Pinpoint the cell where the given text exists, returning its (x, y) midpoint coordinate. 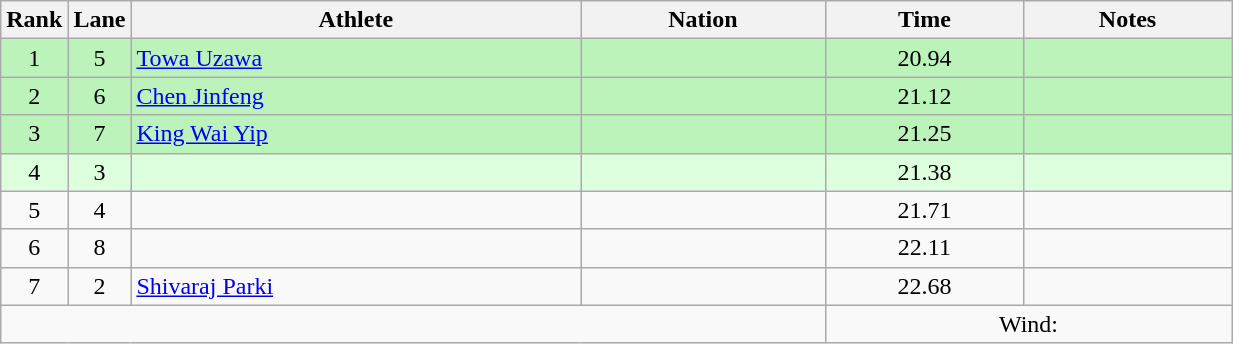
20.94 (924, 58)
Nation (704, 20)
Lane (100, 20)
Notes (1127, 20)
22.11 (924, 248)
22.68 (924, 286)
21.25 (924, 134)
Chen Jinfeng (356, 96)
Shivaraj Parki (356, 286)
Athlete (356, 20)
Rank (34, 20)
King Wai Yip (356, 134)
21.38 (924, 172)
Wind: (1028, 324)
1 (34, 58)
8 (100, 248)
Towa Uzawa (356, 58)
Time (924, 20)
21.71 (924, 210)
21.12 (924, 96)
